Provide the [X, Y] coordinate of the cell's center where the given text is located.  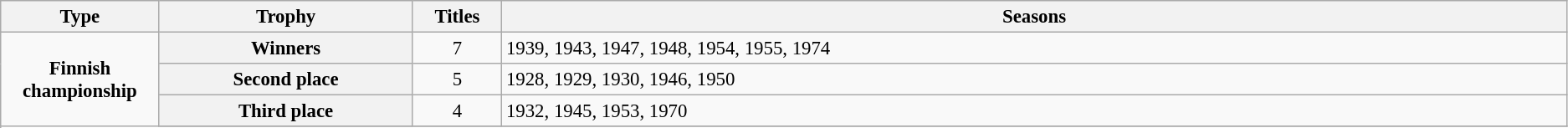
Trophy [286, 17]
7 [457, 49]
Finnish championship [80, 80]
1928, 1929, 1930, 1946, 1950 [1034, 79]
5 [457, 79]
Seasons [1034, 17]
Winners [286, 49]
Third place [286, 111]
Type [80, 17]
Titles [457, 17]
4 [457, 111]
1932, 1945, 1953, 1970 [1034, 111]
1939, 1943, 1947, 1948, 1954, 1955, 1974 [1034, 49]
Second place [286, 79]
